Return the [X, Y] coordinate for the center point of the cell that contains the specified text.  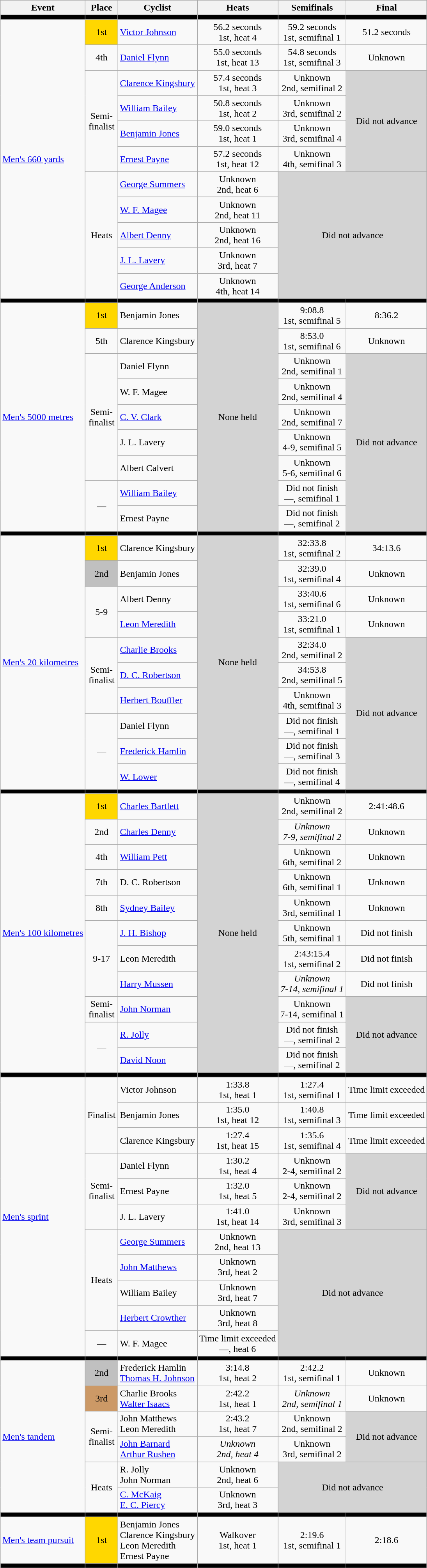
Finalist [101, 1115]
Charles Denny [158, 831]
Albert Calvert [158, 468]
Unknown 2nd, heat 16 [238, 235]
Walkover 1st, heat 1 [238, 1540]
51.2 seconds [386, 32]
Unknown 3rd, semifinal 3 [312, 1217]
8:53.0 1st, semifinal 6 [312, 341]
57.2 seconds 1st, heat 12 [238, 159]
56.2 seconds 1st, heat 4 [238, 32]
Unknown 3rd, heat 3 [238, 1500]
1:40.8 1st, semifinal 3 [312, 1115]
1:35.0 1st, heat 12 [238, 1115]
Frederick Hamlin Thomas H. Johnson [158, 1373]
2:42.2 1st, semifinal 1 [312, 1373]
John Matthews Leon Meredith [158, 1424]
Place [101, 8]
Did not finish —, semifinal 3 [312, 751]
R. Jolly [158, 1034]
Unknown 2nd, semifinal 7 [312, 417]
C. McKaig E. C. Piercy [158, 1500]
Event [43, 8]
Unknown 2nd, heat 13 [238, 1242]
Unknown 6th, semifinal 1 [312, 882]
2:19.6 1st, semifinal 1 [312, 1540]
Unknown 5th, semifinal 1 [312, 933]
5-9 [101, 611]
Men's 660 yards [43, 159]
59.2 seconds 1st, semifinal 1 [312, 32]
1:33.8 1st, heat 1 [238, 1090]
J. H. Bishop [158, 933]
Men's 100 kilometres [43, 933]
8:36.2 [386, 316]
50.8 seconds 1st, heat 2 [238, 108]
32:33.8 1st, semifinal 2 [312, 548]
Cyclist [158, 8]
George Anderson [158, 285]
9:08.8 1st, semifinal 5 [312, 316]
Unknown 7-9, semifinal 2 [312, 831]
34:13.6 [386, 548]
3rd [101, 1398]
1:32.0 1st, heat 5 [238, 1191]
Did not finish —, semifinal 4 [312, 777]
Men's 20 kilometres [43, 662]
1:41.0 1st, heat 14 [238, 1217]
Harry Mussen [158, 983]
3:14.8 1st, heat 2 [238, 1373]
2:18.6 [386, 1540]
Men's tandem [43, 1436]
Charles Bartlett [158, 806]
Unknown 3rd, heat 8 [238, 1318]
1:27.4 1st, heat 15 [238, 1140]
Unknown 2nd, semifinal 4 [312, 392]
54.8 seconds 1st, semifinal 3 [312, 58]
Unknown 3rd, heat 2 [238, 1267]
John Matthews [158, 1267]
33:21.0 1st, semifinal 1 [312, 624]
1:30.2 1st, heat 4 [238, 1166]
Charlie Brooks [158, 650]
David Noon [158, 1060]
57.4 seconds 1st, heat 3 [238, 83]
9-17 [101, 959]
7th [101, 882]
Unknown 3rd, semifinal 4 [312, 133]
Herbert Crowther [158, 1318]
R. Jolly John Norman [158, 1475]
Unknown 4th, heat 14 [238, 285]
Unknown 2nd, heat 11 [238, 210]
Unknown 6th, semifinal 2 [312, 857]
Unknown 5-6, semifinal 6 [312, 468]
59.0 seconds 1st, heat 1 [238, 133]
Men's team pursuit [43, 1540]
8th [101, 908]
W. Lower [158, 777]
2:43.2 1st, heat 7 [238, 1424]
34:53.8 2nd, semifinal 5 [312, 675]
John Norman [158, 1009]
Semifinals [312, 8]
C. V. Clark [158, 417]
Charlie Brooks Walter Isaacs [158, 1398]
Unknown 3rd, semifinal 1 [312, 908]
55.0 seconds 1st, heat 13 [238, 58]
2:42.2 1st, heat 1 [238, 1398]
Final [386, 8]
Herbert Bouffler [158, 700]
Unknown 2nd, heat 4 [238, 1449]
2:43:15.4 1st, semifinal 2 [312, 959]
John Barnard Arthur Rushen [158, 1449]
2:41:48.6 [386, 806]
Time limit exceeded —, heat 6 [238, 1343]
32:34.0 2nd, semifinal 2 [312, 650]
Men's sprint [43, 1217]
Unknown 4-9, semifinal 5 [312, 442]
32:39.0 1st, semifinal 4 [312, 573]
Frederick Hamlin [158, 751]
William Pett [158, 857]
33:40.6 1st, semifinal 6 [312, 599]
Benjamin Jones Clarence Kingsbury Leon Meredith Ernest Payne [158, 1540]
1:35.6 1st, semifinal 4 [312, 1140]
1:27.4 1st, semifinal 1 [312, 1090]
Men's 5000 metres [43, 417]
Sydney Bailey [158, 908]
5th [101, 341]
